Return the [x, y] coordinate for the center point of the cell that contains the specified text.  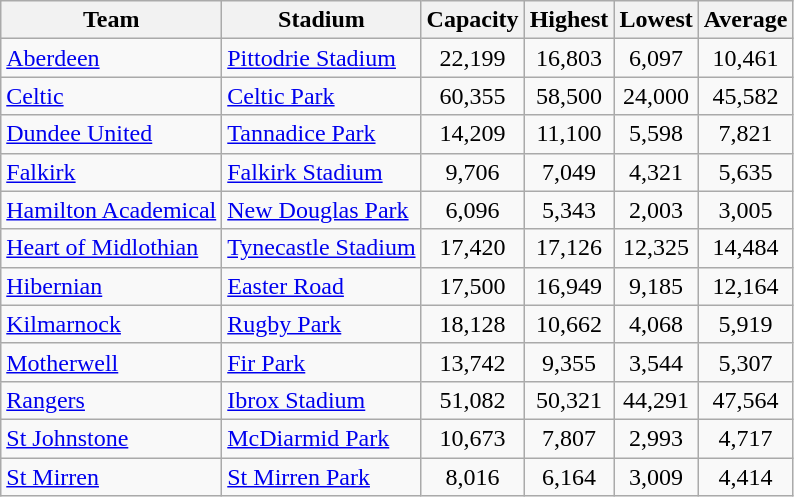
7,807 [569, 438]
Pittodrie Stadium [322, 58]
Hamilton Academical [112, 210]
8,016 [472, 477]
17,420 [472, 248]
Aberdeen [112, 58]
Kilmarnock [112, 324]
6,097 [656, 58]
24,000 [656, 96]
Capacity [472, 20]
12,164 [746, 286]
10,662 [569, 324]
Dundee United [112, 134]
47,564 [746, 400]
Heart of Midlothian [112, 248]
12,325 [656, 248]
9,706 [472, 172]
45,582 [746, 96]
Rugby Park [322, 324]
10,673 [472, 438]
5,598 [656, 134]
6,096 [472, 210]
16,949 [569, 286]
50,321 [569, 400]
St Mirren Park [322, 477]
Lowest [656, 20]
7,821 [746, 134]
Highest [569, 20]
Ibrox Stadium [322, 400]
44,291 [656, 400]
4,717 [746, 438]
Fir Park [322, 362]
14,209 [472, 134]
Celtic Park [322, 96]
5,919 [746, 324]
Average [746, 20]
Falkirk [112, 172]
6,164 [569, 477]
4,068 [656, 324]
New Douglas Park [322, 210]
51,082 [472, 400]
Team [112, 20]
3,005 [746, 210]
Celtic [112, 96]
McDiarmid Park [322, 438]
Tynecastle Stadium [322, 248]
9,355 [569, 362]
17,500 [472, 286]
9,185 [656, 286]
Falkirk Stadium [322, 172]
7,049 [569, 172]
St Mirren [112, 477]
3,009 [656, 477]
2,993 [656, 438]
Rangers [112, 400]
Easter Road [322, 286]
18,128 [472, 324]
Stadium [322, 20]
22,199 [472, 58]
Motherwell [112, 362]
13,742 [472, 362]
58,500 [569, 96]
Hibernian [112, 286]
Tannadice Park [322, 134]
3,544 [656, 362]
4,414 [746, 477]
5,635 [746, 172]
60,355 [472, 96]
4,321 [656, 172]
16,803 [569, 58]
10,461 [746, 58]
11,100 [569, 134]
5,343 [569, 210]
St Johnstone [112, 438]
2,003 [656, 210]
17,126 [569, 248]
5,307 [746, 362]
14,484 [746, 248]
